Capture the cell that displays the provided text and extract its [X, Y] central coordinate. 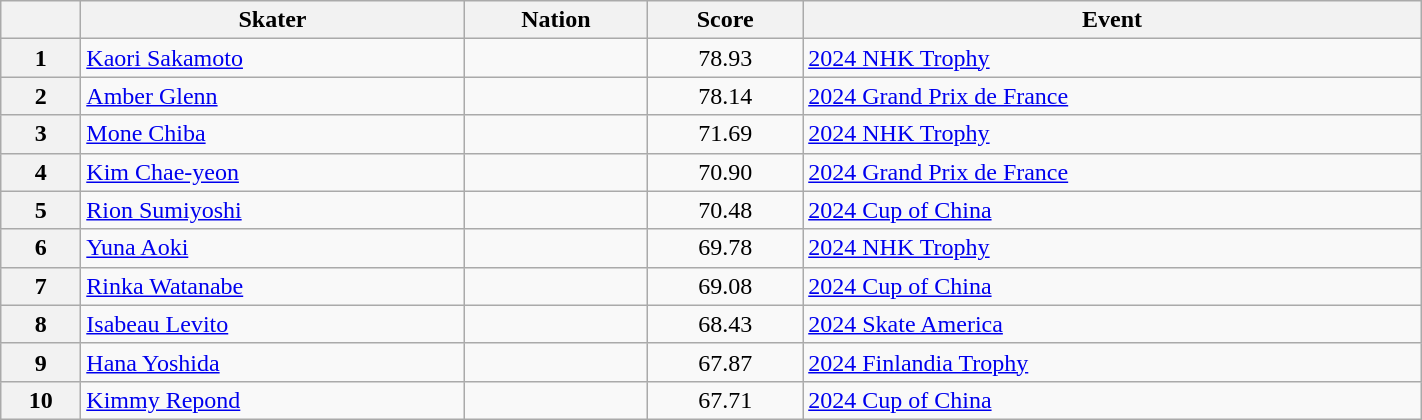
Amber Glenn [272, 96]
Rinka Watanabe [272, 286]
1 [41, 58]
2024 Skate America [1112, 324]
Kimmy Repond [272, 400]
Nation [556, 20]
70.48 [726, 210]
69.78 [726, 248]
Rion Sumiyoshi [272, 210]
3 [41, 134]
5 [41, 210]
71.69 [726, 134]
7 [41, 286]
8 [41, 324]
Mone Chiba [272, 134]
Yuna Aoki [272, 248]
2 [41, 96]
70.90 [726, 172]
Score [726, 20]
Event [1112, 20]
10 [41, 400]
Hana Yoshida [272, 362]
69.08 [726, 286]
78.93 [726, 58]
78.14 [726, 96]
2024 Finlandia Trophy [1112, 362]
Kim Chae-yeon [272, 172]
9 [41, 362]
Kaori Sakamoto [272, 58]
Isabeau Levito [272, 324]
67.87 [726, 362]
6 [41, 248]
Skater [272, 20]
68.43 [726, 324]
67.71 [726, 400]
4 [41, 172]
